Return the (x, y) coordinate for the center point of the cell that contains the specified text.  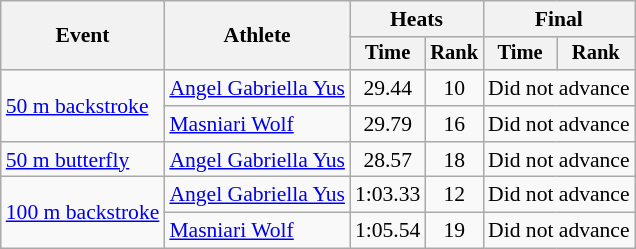
50 m backstroke (83, 106)
Heats (416, 19)
29.79 (388, 124)
28.57 (388, 160)
100 m backstroke (83, 212)
1:05.54 (388, 231)
19 (454, 231)
10 (454, 88)
Final (559, 19)
Athlete (257, 36)
12 (454, 195)
18 (454, 160)
16 (454, 124)
50 m butterfly (83, 160)
1:03.33 (388, 195)
29.44 (388, 88)
Event (83, 36)
